Find where the given text appears and provide that cell's center as [x, y] coordinate. 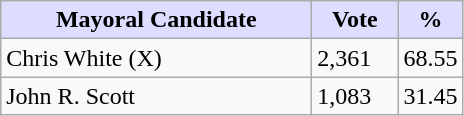
2,361 [355, 58]
% [430, 20]
John R. Scott [156, 96]
68.55 [430, 58]
Mayoral Candidate [156, 20]
Chris White (X) [156, 58]
1,083 [355, 96]
31.45 [430, 96]
Vote [355, 20]
